Search for the cell housing the specified text and yield its [X, Y] center coordinate. 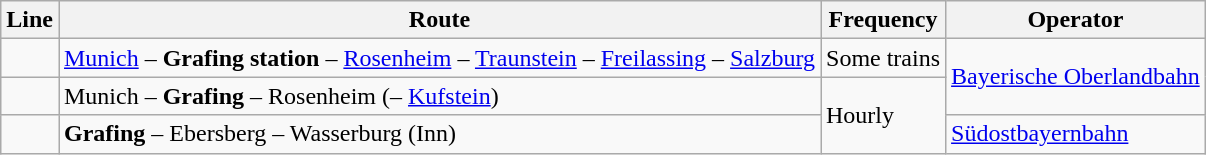
Operator [1076, 20]
Munich – Grafing – Rosenheim (– Kufstein) [439, 96]
Bayerische Oberlandbahn [1076, 77]
Hourly [882, 115]
Some trains [882, 58]
Line [30, 20]
Route [439, 20]
Südostbayernbahn [1076, 134]
Munich – Grafing station – Rosenheim – Traunstein – Freilassing – Salzburg [439, 58]
Frequency [882, 20]
Grafing – Ebersberg – Wasserburg (Inn) [439, 134]
